From the cell containing the given text, extract its center point as (x, y) coordinate. 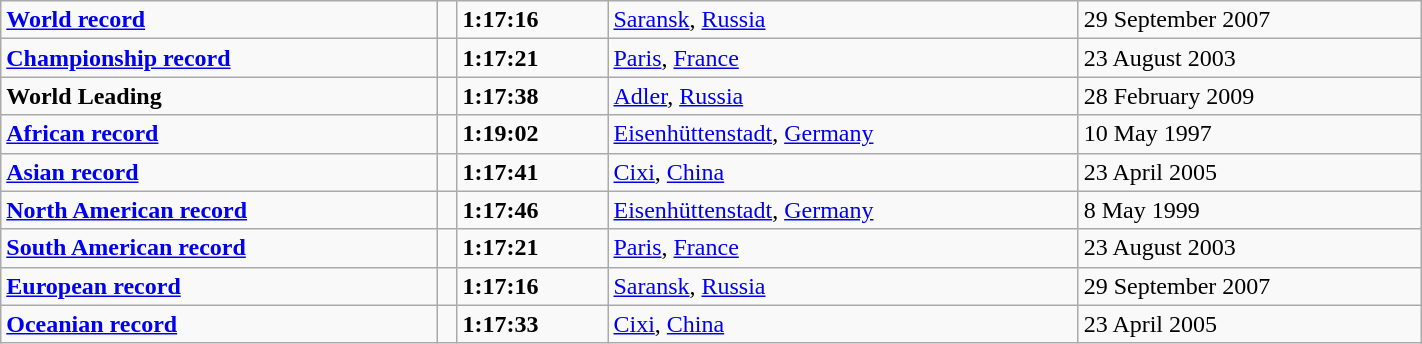
Championship record (220, 58)
African record (220, 134)
1:17:46 (532, 210)
European record (220, 286)
Adler, Russia (843, 96)
1:19:02 (532, 134)
North American record (220, 210)
World record (220, 20)
1:17:41 (532, 172)
1:17:38 (532, 96)
1:17:33 (532, 324)
Asian record (220, 172)
28 February 2009 (1250, 96)
10 May 1997 (1250, 134)
Oceanian record (220, 324)
8 May 1999 (1250, 210)
World Leading (220, 96)
South American record (220, 248)
